Detect which cell encompasses the target text, then output its (x, y) center coordinate. 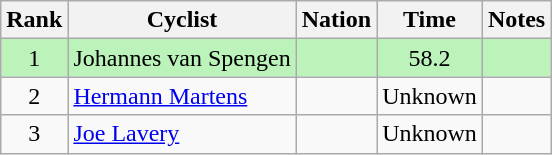
3 (34, 134)
Time (430, 20)
58.2 (430, 58)
1 (34, 58)
2 (34, 96)
Joe Lavery (182, 134)
Hermann Martens (182, 96)
Nation (336, 20)
Rank (34, 20)
Johannes van Spengen (182, 58)
Cyclist (182, 20)
Notes (516, 20)
